Search for the cell housing the specified text and yield its [X, Y] center coordinate. 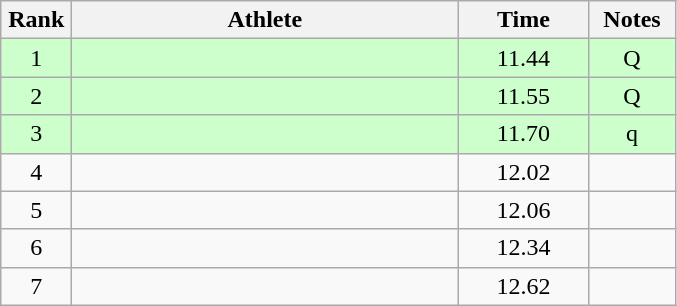
2 [36, 96]
12.34 [524, 248]
12.02 [524, 172]
Notes [632, 20]
Time [524, 20]
1 [36, 58]
q [632, 134]
12.06 [524, 210]
12.62 [524, 286]
4 [36, 172]
11.55 [524, 96]
Rank [36, 20]
6 [36, 248]
11.44 [524, 58]
Athlete [265, 20]
7 [36, 286]
11.70 [524, 134]
3 [36, 134]
5 [36, 210]
